For the text-containing cell, return its midpoint in [X, Y] coordinate format. 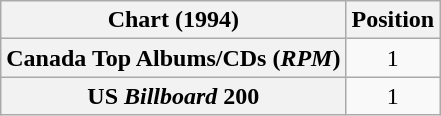
Chart (1994) [174, 20]
Position [393, 20]
US Billboard 200 [174, 96]
Canada Top Albums/CDs (RPM) [174, 58]
